For the text-containing cell, return its midpoint in [X, Y] coordinate format. 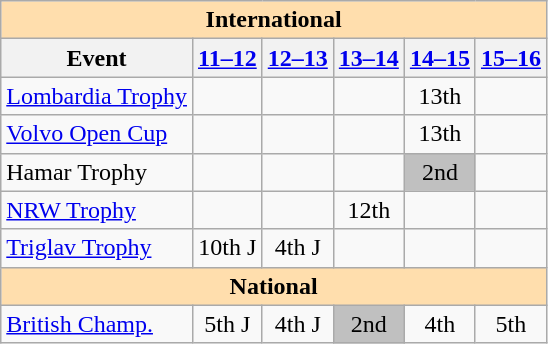
International [274, 20]
British Champ. [97, 324]
12th [368, 210]
10th J [227, 248]
13–14 [368, 58]
14–15 [440, 58]
Triglav Trophy [97, 248]
5th J [227, 324]
Event [97, 58]
11–12 [227, 58]
5th [510, 324]
Hamar Trophy [97, 172]
12–13 [298, 58]
National [274, 286]
Volvo Open Cup [97, 134]
Lombardia Trophy [97, 96]
NRW Trophy [97, 210]
4th [440, 324]
15–16 [510, 58]
